Determine the [X, Y] coordinate at the center of the cell enclosing the given text.  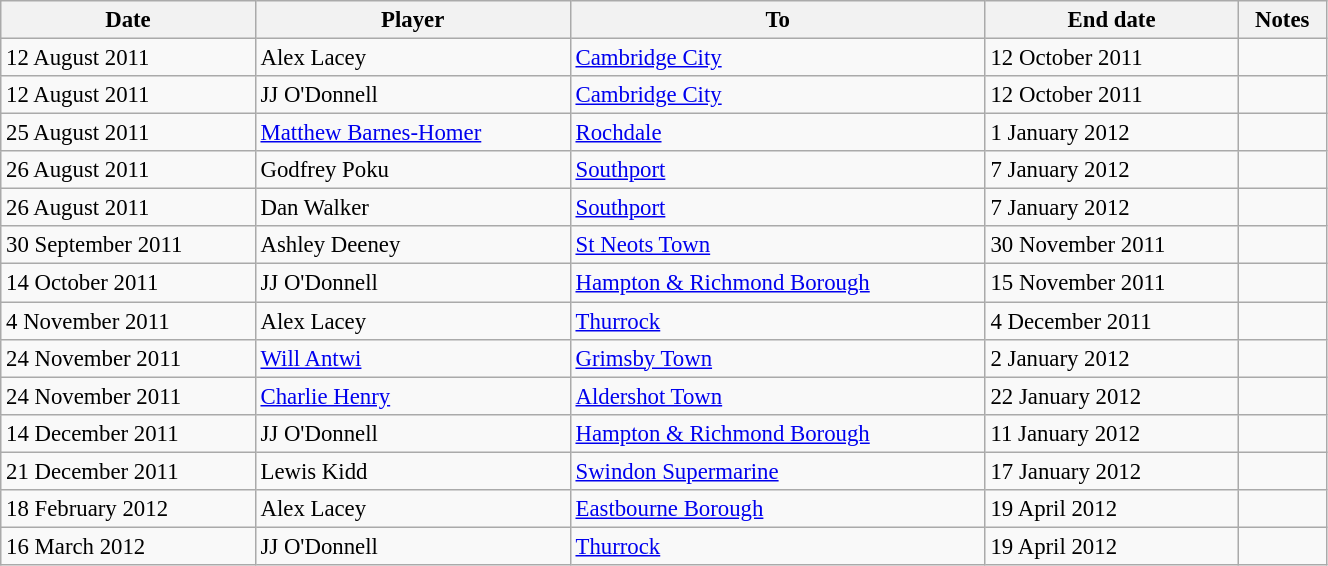
25 August 2011 [128, 133]
11 January 2012 [1112, 433]
14 October 2011 [128, 283]
30 November 2011 [1112, 245]
Player [412, 20]
To [778, 20]
Eastbourne Borough [778, 509]
4 December 2011 [1112, 321]
Aldershot Town [778, 396]
1 January 2012 [1112, 133]
Matthew Barnes-Homer [412, 133]
14 December 2011 [128, 433]
Will Antwi [412, 358]
15 November 2011 [1112, 283]
Ashley Deeney [412, 245]
Godfrey Poku [412, 170]
21 December 2011 [128, 471]
Charlie Henry [412, 396]
30 September 2011 [128, 245]
Rochdale [778, 133]
Grimsby Town [778, 358]
Lewis Kidd [412, 471]
End date [1112, 20]
2 January 2012 [1112, 358]
Swindon Supermarine [778, 471]
Notes [1282, 20]
16 March 2012 [128, 546]
Dan Walker [412, 208]
22 January 2012 [1112, 396]
18 February 2012 [128, 509]
17 January 2012 [1112, 471]
4 November 2011 [128, 321]
St Neots Town [778, 245]
Date [128, 20]
